Search for the cell housing the specified text and yield its [X, Y] center coordinate. 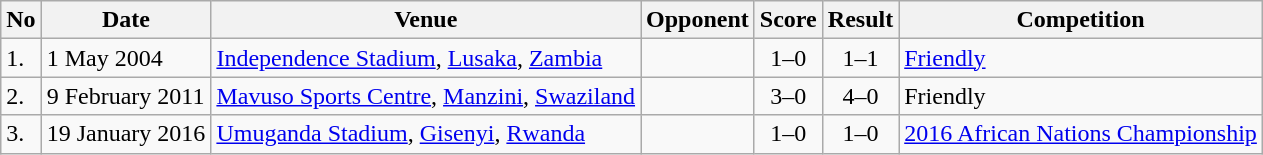
No [21, 20]
Result [860, 20]
2. [21, 96]
19 January 2016 [126, 134]
Mavuso Sports Centre, Manzini, Swaziland [426, 96]
1. [21, 58]
Opponent [698, 20]
2016 African Nations Championship [1081, 134]
4–0 [860, 96]
1 May 2004 [126, 58]
Venue [426, 20]
9 February 2011 [126, 96]
1–1 [860, 58]
3. [21, 134]
Umuganda Stadium, Gisenyi, Rwanda [426, 134]
Competition [1081, 20]
Score [788, 20]
3–0 [788, 96]
Independence Stadium, Lusaka, Zambia [426, 58]
Date [126, 20]
